Return the (X, Y) coordinate for the center point of the cell that contains the specified text.  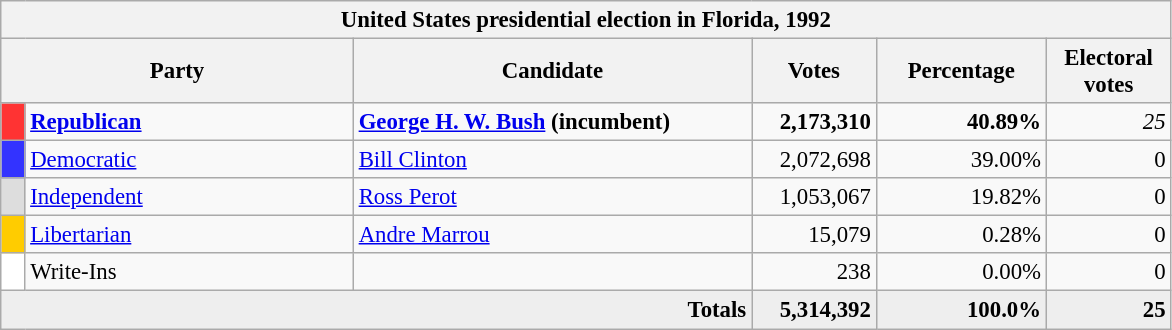
40.89% (961, 122)
Votes (814, 72)
19.82% (961, 197)
Percentage (961, 72)
Candidate (552, 72)
15,079 (814, 235)
100.0% (961, 310)
Andre Marrou (552, 235)
Write-Ins (189, 273)
Democratic (189, 160)
United States presidential election in Florida, 1992 (586, 20)
Party (178, 72)
5,314,392 (814, 310)
0.28% (961, 235)
2,173,310 (814, 122)
2,072,698 (814, 160)
0.00% (961, 273)
Libertarian (189, 235)
Electoral votes (1108, 72)
39.00% (961, 160)
1,053,067 (814, 197)
Independent (189, 197)
Totals (376, 310)
Bill Clinton (552, 160)
238 (814, 273)
Ross Perot (552, 197)
Republican (189, 122)
George H. W. Bush (incumbent) (552, 122)
